Locate the cell with the specified text and output its [X, Y] center coordinate. 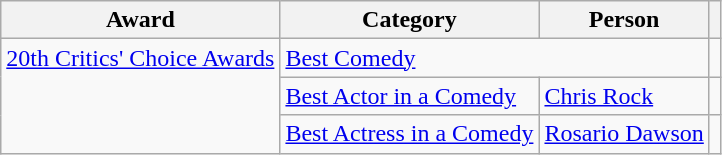
Person [624, 20]
Best Actress in a Comedy [410, 134]
Chris Rock [624, 96]
Rosario Dawson [624, 134]
Best Actor in a Comedy [410, 96]
Category [410, 20]
Award [140, 20]
Best Comedy [494, 58]
20th Critics' Choice Awards [140, 96]
